Find where the given text appears and provide that cell's center as (x, y) coordinate. 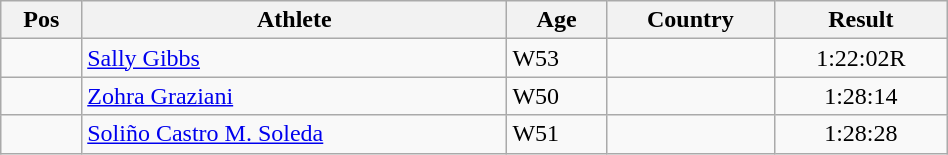
Country (690, 20)
1:28:28 (860, 134)
Result (860, 20)
W51 (556, 134)
Age (556, 20)
Zohra Graziani (294, 96)
1:28:14 (860, 96)
Athlete (294, 20)
Sally Gibbs (294, 58)
Pos (42, 20)
W50 (556, 96)
Soliño Castro M. Soleda (294, 134)
1:22:02R (860, 58)
W53 (556, 58)
